Pinpoint the cell where the given text exists, returning its [x, y] midpoint coordinate. 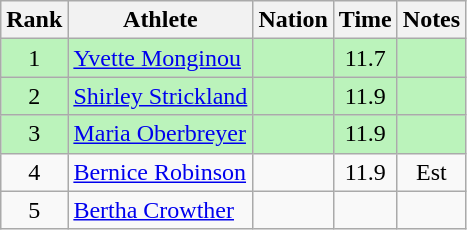
Est [431, 172]
Notes [431, 20]
11.7 [365, 58]
Athlete [160, 20]
Rank [34, 20]
5 [34, 210]
Shirley Strickland [160, 96]
Maria Oberbreyer [160, 134]
Bertha Crowther [160, 210]
2 [34, 96]
4 [34, 172]
1 [34, 58]
3 [34, 134]
Nation [293, 20]
Yvette Monginou [160, 58]
Bernice Robinson [160, 172]
Time [365, 20]
